Search for the cell housing the specified text and yield its (X, Y) center coordinate. 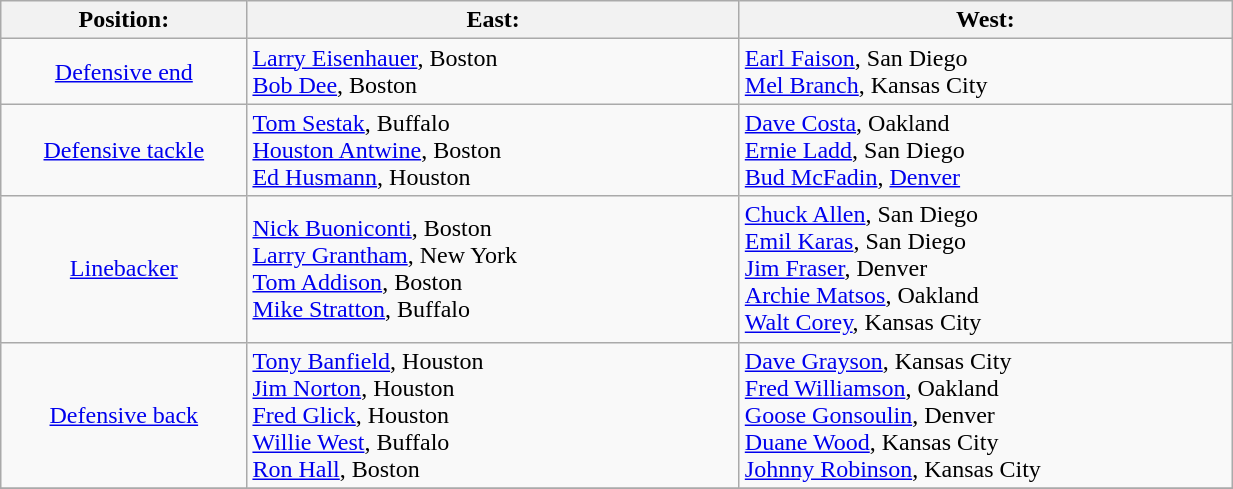
East: (493, 20)
Defensive end (124, 72)
Defensive tackle (124, 150)
Chuck Allen, San DiegoEmil Karas, San DiegoJim Fraser, DenverArchie Matsos, OaklandWalt Corey, Kansas City (985, 269)
Tom Sestak, BuffaloHouston Antwine, BostonEd Husmann, Houston (493, 150)
Dave Grayson, Kansas CityFred Williamson, OaklandGoose Gonsoulin, DenverDuane Wood, Kansas CityJohnny Robinson, Kansas City (985, 415)
Linebacker (124, 269)
Earl Faison, San DiegoMel Branch, Kansas City (985, 72)
Position: (124, 20)
Defensive back (124, 415)
Larry Eisenhauer, BostonBob Dee, Boston (493, 72)
Tony Banfield, HoustonJim Norton, HoustonFred Glick, HoustonWillie West, BuffaloRon Hall, Boston (493, 415)
Dave Costa, OaklandErnie Ladd, San DiegoBud McFadin, Denver (985, 150)
West: (985, 20)
Nick Buoniconti, BostonLarry Grantham, New YorkTom Addison, BostonMike Stratton, Buffalo (493, 269)
